Locate the cell with the specified text and output its [X, Y] center coordinate. 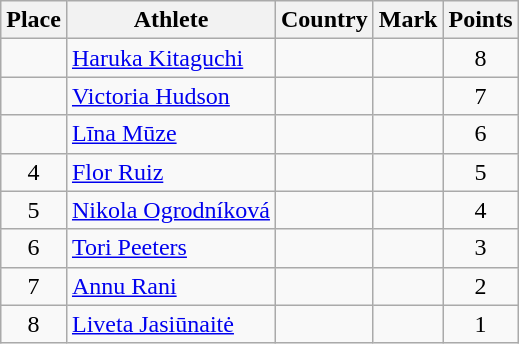
Nikola Ogrodníková [170, 210]
Mark [408, 20]
Liveta Jasiūnaitė [170, 324]
Haruka Kitaguchi [170, 58]
Flor Ruiz [170, 172]
3 [480, 248]
Tori Peeters [170, 248]
Victoria Hudson [170, 96]
Annu Rani [170, 286]
2 [480, 286]
Athlete [170, 20]
Country [324, 20]
Place [34, 20]
Points [480, 20]
1 [480, 324]
Līna Mūze [170, 134]
